Pinpoint the cell where the given text exists, returning its [X, Y] midpoint coordinate. 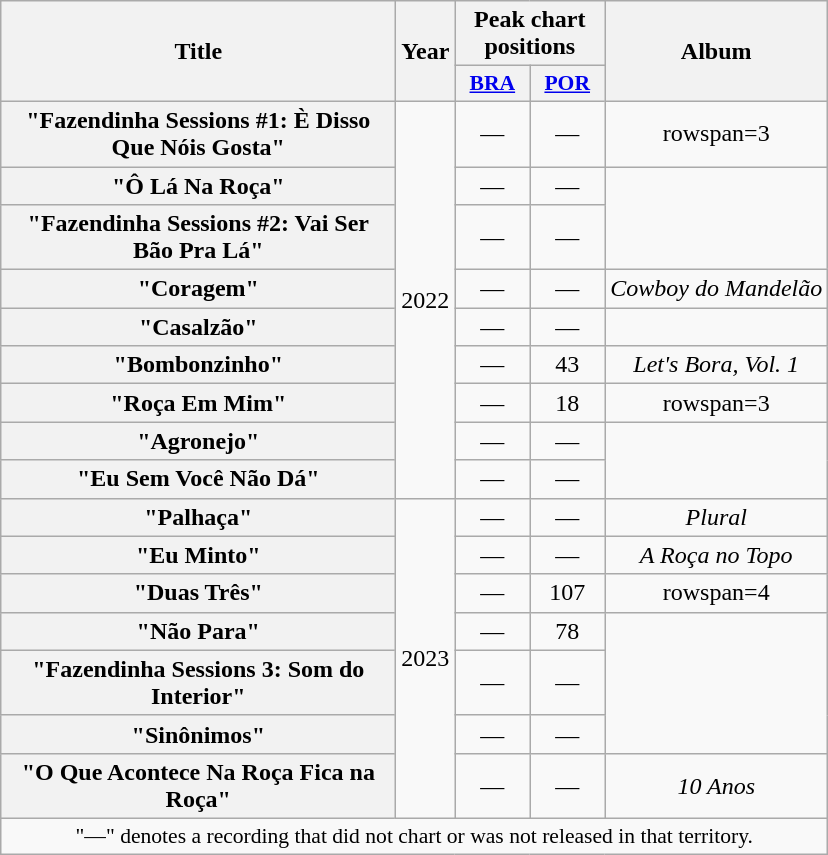
10 Anos [716, 786]
Album [716, 52]
Plural [716, 517]
"Agronejo" [198, 441]
"Eu Minto" [198, 555]
"Fazendinha Sessions #2: Vai Ser Bão Pra Lá" [198, 238]
BRA [492, 84]
"Roça Em Mim" [198, 403]
Year [426, 52]
"Duas Três" [198, 593]
"Sinônimos" [198, 734]
rowspan=4 [716, 593]
"Casalzão" [198, 327]
"Ô Lá Na Roça" [198, 185]
Peak chart positions [530, 34]
"Não Para" [198, 631]
"Bombonzinho" [198, 365]
"Coragem" [198, 289]
18 [568, 403]
2022 [426, 300]
Cowboy do Mandelão [716, 289]
78 [568, 631]
Let's Bora, Vol. 1 [716, 365]
"O Que Acontece Na Roça Fica na Roça" [198, 786]
107 [568, 593]
"Eu Sem Você Não Dá" [198, 479]
43 [568, 365]
2023 [426, 658]
POR [568, 84]
Title [198, 52]
"Fazendinha Sessions #1: È Disso Que Nóis Gosta" [198, 134]
"—" denotes a recording that did not chart or was not released in that territory. [414, 836]
A Roça no Topo [716, 555]
"Fazendinha Sessions 3: Som do Interior" [198, 682]
"Palhaça" [198, 517]
